For the text-containing cell, return its midpoint in (x, y) coordinate format. 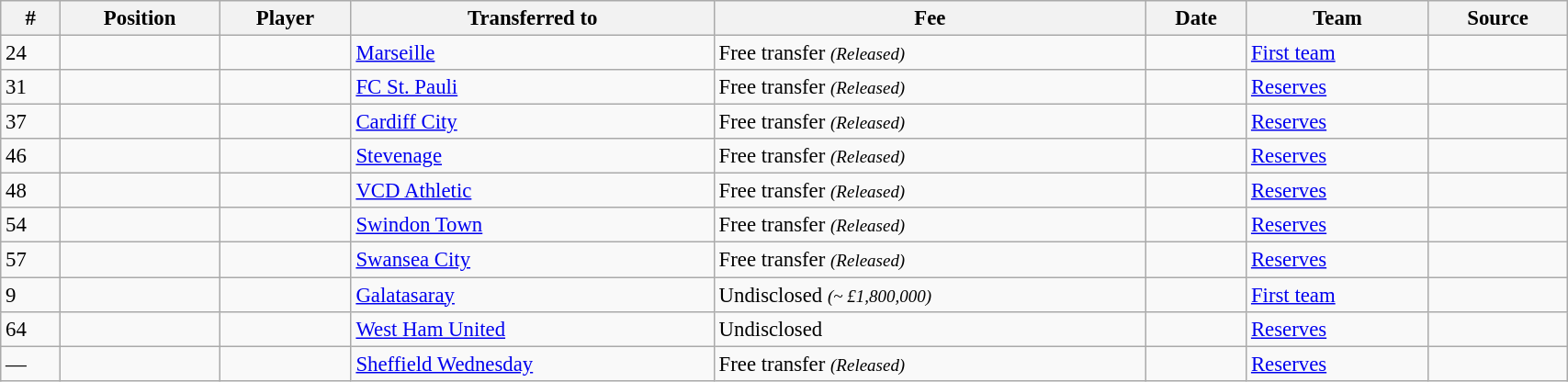
46 (31, 156)
37 (31, 122)
VCD Athletic (533, 191)
Transferred to (533, 18)
West Ham United (533, 329)
FC St. Pauli (533, 87)
Marseille (533, 53)
Cardiff City (533, 122)
Undisclosed (930, 329)
24 (31, 53)
Player (285, 18)
Position (140, 18)
Stevenage (533, 156)
Sheffield Wednesday (533, 364)
Swansea City (533, 260)
Source (1497, 18)
57 (31, 260)
— (31, 364)
64 (31, 329)
Fee (930, 18)
9 (31, 295)
Galatasaray (533, 295)
48 (31, 191)
# (31, 18)
Undisclosed (~ £1,800,000) (930, 295)
Date (1196, 18)
Swindon Town (533, 225)
Team (1337, 18)
31 (31, 87)
54 (31, 225)
